Return (x, y) of the center of cell containing provided text 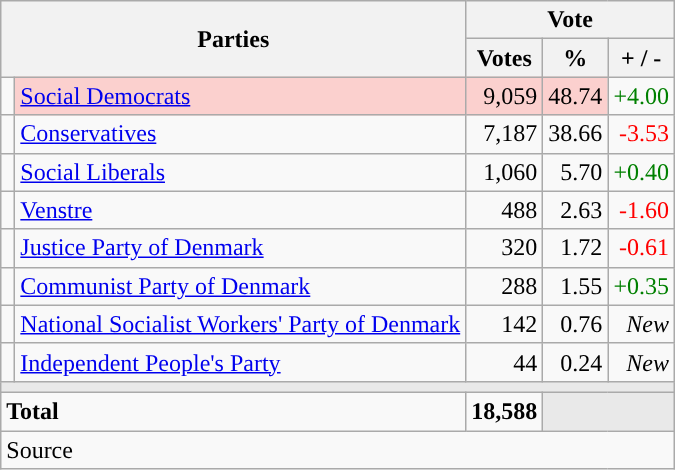
44 (504, 362)
Conservatives (240, 134)
142 (504, 324)
5.70 (576, 172)
48.74 (576, 96)
0.76 (576, 324)
1.72 (576, 248)
Votes (504, 58)
-3.53 (642, 134)
+ / - (642, 58)
1,060 (504, 172)
Independent People's Party (240, 362)
Social Democrats (240, 96)
Source (338, 449)
320 (504, 248)
9,059 (504, 96)
18,588 (504, 411)
% (576, 58)
Venstre (240, 210)
2.63 (576, 210)
Total (234, 411)
Justice Party of Denmark (240, 248)
7,187 (504, 134)
488 (504, 210)
+0.40 (642, 172)
+0.35 (642, 286)
Communist Party of Denmark (240, 286)
-0.61 (642, 248)
Parties (234, 39)
-1.60 (642, 210)
0.24 (576, 362)
+4.00 (642, 96)
288 (504, 286)
38.66 (576, 134)
Social Liberals (240, 172)
Vote (570, 20)
1.55 (576, 286)
National Socialist Workers' Party of Denmark (240, 324)
